Search for the cell housing the specified text and yield its (X, Y) center coordinate. 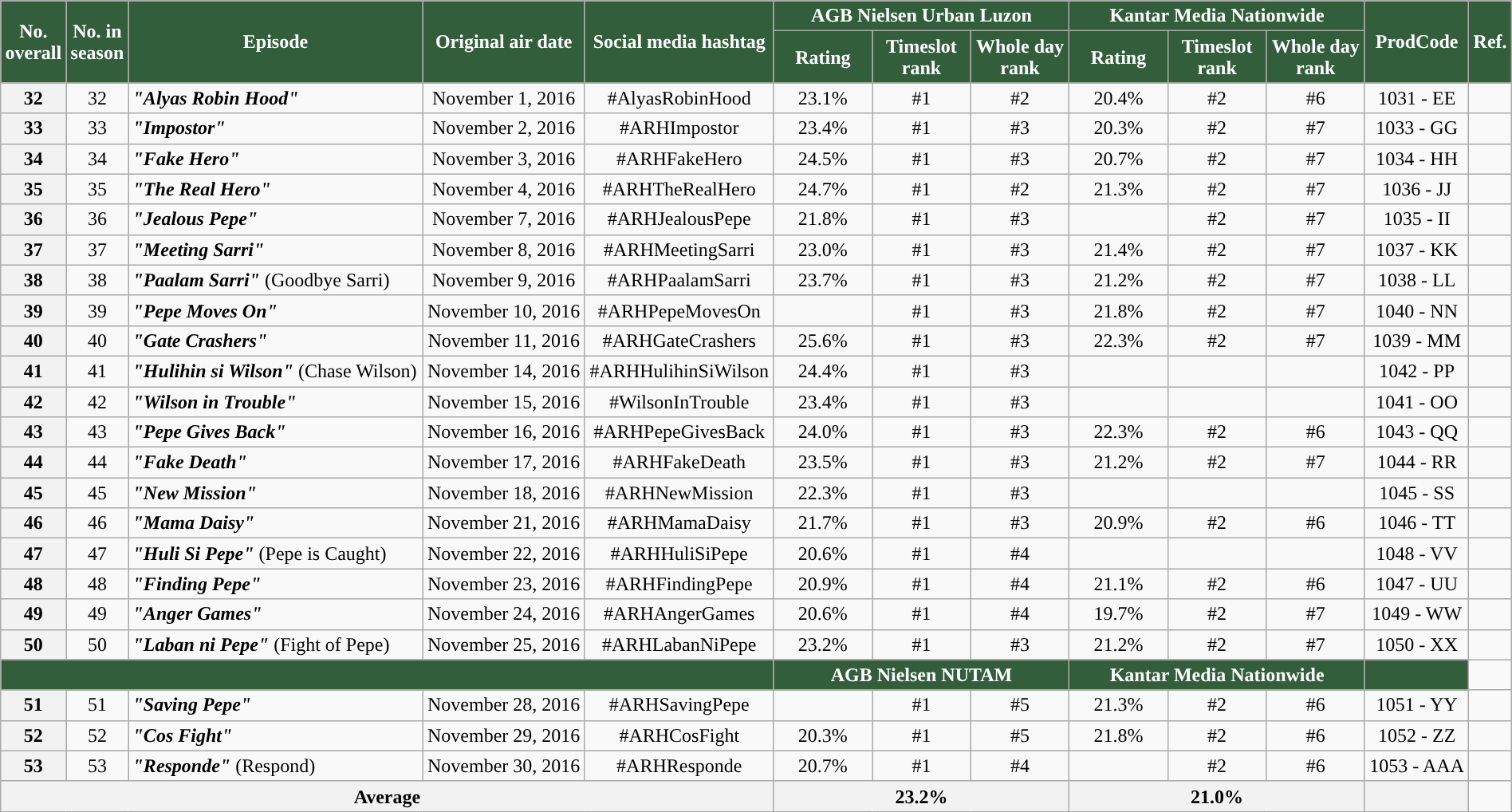
"Fake Hero" (276, 159)
#ARHFakeDeath (679, 463)
21.7% (823, 523)
Episode (276, 41)
1048 - VV (1416, 554)
"Fake Death" (276, 463)
#ARHLabanNiPepe (679, 644)
"Mama Daisy" (276, 523)
November 11, 2016 (504, 341)
1034 - HH (1416, 159)
1040 - NN (1416, 310)
24.7% (823, 189)
21.1% (1119, 584)
Social media hashtag (679, 41)
November 4, 2016 (504, 189)
1051 - YY (1416, 705)
#ARHPepeMovesOn (679, 310)
AGB Nielsen Urban Luzon (922, 16)
November 14, 2016 (504, 371)
November 2, 2016 (504, 128)
"Jealous Pepe" (276, 219)
November 28, 2016 (504, 705)
#ARHHulihinSiWilson (679, 371)
November 9, 2016 (504, 280)
"The Real Hero" (276, 189)
1033 - GG (1416, 128)
"Finding Pepe" (276, 584)
24.4% (823, 371)
1049 - WW (1416, 614)
"Paalam Sarri" (Goodbye Sarri) (276, 280)
25.6% (823, 341)
21.0% (1217, 796)
#ARHCosFight (679, 735)
23.1% (823, 98)
#ARHTheRealHero (679, 189)
#ARHFindingPepe (679, 584)
#AlyasRobinHood (679, 98)
23.0% (823, 250)
1043 - QQ (1416, 432)
AGB Nielsen NUTAM (922, 675)
#WilsonInTrouble (679, 401)
1045 - SS (1416, 493)
#ARHMamaDaisy (679, 523)
#ARHHuliSiPepe (679, 554)
24.0% (823, 432)
23.7% (823, 280)
1038 - LL (1416, 280)
No. inseason (97, 41)
#ARHAngerGames (679, 614)
1044 - RR (1416, 463)
November 22, 2016 (504, 554)
1050 - XX (1416, 644)
"Gate Crashers" (276, 341)
November 21, 2016 (504, 523)
#ARHResponde (679, 766)
"Laban ni Pepe" (Fight of Pepe) (276, 644)
November 3, 2016 (504, 159)
November 10, 2016 (504, 310)
November 29, 2016 (504, 735)
#ARHMeetingSarri (679, 250)
"Cos Fight" (276, 735)
November 18, 2016 (504, 493)
#ARHPaalamSarri (679, 280)
1046 - TT (1416, 523)
"Wilson in Trouble" (276, 401)
23.5% (823, 463)
November 1, 2016 (504, 98)
1031 - EE (1416, 98)
"Pepe Moves On" (276, 310)
"Alyas Robin Hood" (276, 98)
#ARHGateCrashers (679, 341)
1042 - PP (1416, 371)
"Responde" (Respond) (276, 766)
"Impostor" (276, 128)
1041 - OO (1416, 401)
November 7, 2016 (504, 219)
#ARHPepeGivesBack (679, 432)
1047 - UU (1416, 584)
"Pepe Gives Back" (276, 432)
November 17, 2016 (504, 463)
19.7% (1119, 614)
"Anger Games" (276, 614)
#ARHFakeHero (679, 159)
#ARHNewMission (679, 493)
21.4% (1119, 250)
1053 - AAA (1416, 766)
20.4% (1119, 98)
1035 - II (1416, 219)
#ARHSavingPepe (679, 705)
1039 - MM (1416, 341)
1037 - KK (1416, 250)
24.5% (823, 159)
Original air date (504, 41)
November 30, 2016 (504, 766)
November 24, 2016 (504, 614)
"Meeting Sarri" (276, 250)
"Saving Pepe" (276, 705)
"New Mission" (276, 493)
#ARHJealousPepe (679, 219)
November 16, 2016 (504, 432)
ProdCode (1416, 41)
1052 - ZZ (1416, 735)
Average (388, 796)
"Hulihin si Wilson" (Chase Wilson) (276, 371)
November 25, 2016 (504, 644)
November 15, 2016 (504, 401)
November 23, 2016 (504, 584)
1036 - JJ (1416, 189)
#ARHImpostor (679, 128)
Ref. (1490, 41)
November 8, 2016 (504, 250)
No.overall (33, 41)
"Huli Si Pepe" (Pepe is Caught) (276, 554)
